Output the [X, Y] coordinate of the center of the cell containing the given text.  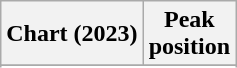
Chart (2023) [72, 34]
Peakposition [189, 34]
